Provide the [X, Y] coordinate of the cell's center where the given text is located.  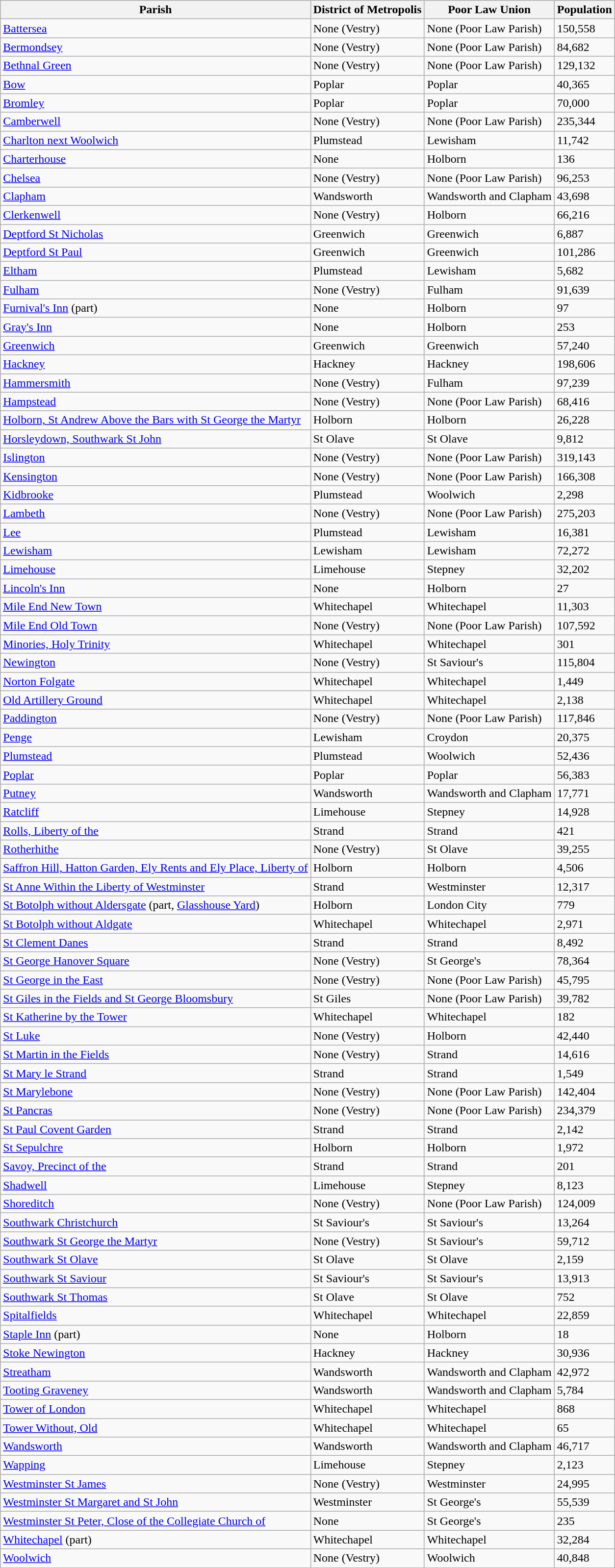
11,303 [585, 607]
66,216 [585, 215]
Bethnal Green [155, 66]
Charlton next Woolwich [155, 140]
42,972 [585, 1371]
52,436 [585, 756]
198,606 [585, 364]
Wapping [155, 1465]
Deptford St Nicholas [155, 234]
Putney [155, 793]
Mile End Old Town [155, 625]
14,928 [585, 812]
St Pancras [155, 1110]
Southwark St George the Martyr [155, 1241]
4,506 [585, 868]
11,742 [585, 140]
59,712 [585, 1241]
20,375 [585, 737]
65 [585, 1428]
2,971 [585, 924]
201 [585, 1167]
St Luke [155, 1036]
70,000 [585, 103]
5,784 [585, 1390]
St Botolph without Aldgate [155, 924]
129,132 [585, 66]
Westminster St Margaret and St John [155, 1502]
Tower Without, Old [155, 1428]
Southwark Christchurch [155, 1222]
142,404 [585, 1092]
72,272 [585, 551]
39,255 [585, 849]
32,284 [585, 1540]
24,995 [585, 1484]
Mile End New Town [155, 607]
Shadwell [155, 1185]
91,639 [585, 290]
27 [585, 588]
Kensington [155, 476]
Rotherhithe [155, 849]
St Anne Within the Liberty of Westminster [155, 887]
136 [585, 159]
St George Hanover Square [155, 961]
1,549 [585, 1073]
78,364 [585, 961]
107,592 [585, 625]
Tower of London [155, 1409]
97,239 [585, 383]
Parish [155, 10]
Ratcliff [155, 812]
Paddington [155, 719]
1,449 [585, 681]
Streatham [155, 1371]
101,286 [585, 252]
Bromley [155, 103]
Horsleydown, Southwark St John [155, 439]
Hammersmith [155, 383]
Westminster St James [155, 1484]
752 [585, 1297]
Minories, Holy Trinity [155, 644]
43,698 [585, 196]
Bermondsey [155, 47]
182 [585, 1017]
68,416 [585, 401]
13,913 [585, 1278]
45,795 [585, 980]
234,379 [585, 1110]
Penge [155, 737]
40,365 [585, 84]
301 [585, 644]
District of Metropolis [367, 10]
30,936 [585, 1353]
Southwark St Saviour [155, 1278]
2,138 [585, 700]
115,804 [585, 663]
117,846 [585, 719]
London City [489, 905]
2,142 [585, 1129]
9,812 [585, 439]
Hampstead [155, 401]
Whitechapel (part) [155, 1540]
46,717 [585, 1446]
16,381 [585, 532]
124,009 [585, 1204]
Population [585, 10]
779 [585, 905]
275,203 [585, 513]
Clapham [155, 196]
17,771 [585, 793]
6,887 [585, 234]
2,298 [585, 495]
1,972 [585, 1148]
Tooting Graveney [155, 1390]
St Mary le Strand [155, 1073]
Deptford St Paul [155, 252]
Camberwell [155, 122]
Poor Law Union [489, 10]
Shoreditch [155, 1204]
St Paul Covent Garden [155, 1129]
26,228 [585, 420]
5,682 [585, 271]
166,308 [585, 476]
96,253 [585, 177]
Westminster St Peter, Close of the Collegiate Church of [155, 1521]
42,440 [585, 1036]
Battersea [155, 28]
22,859 [585, 1316]
56,383 [585, 774]
St Giles [367, 998]
Croydon [489, 737]
Norton Folgate [155, 681]
St Clement Danes [155, 943]
12,317 [585, 887]
14,616 [585, 1054]
150,558 [585, 28]
97 [585, 308]
St Sepulchre [155, 1148]
13,264 [585, 1222]
Saffron Hill, Hatton Garden, Ely Rents and Ely Place, Liberty of [155, 868]
St Marylebone [155, 1092]
Kidbrooke [155, 495]
2,159 [585, 1260]
84,682 [585, 47]
18 [585, 1334]
235,344 [585, 122]
Spitalfields [155, 1316]
Rolls, Liberty of the [155, 831]
8,123 [585, 1185]
St Giles in the Fields and St George Bloomsbury [155, 998]
Savoy, Precinct of the [155, 1167]
253 [585, 327]
Holborn, St Andrew Above the Bars with St George the Martyr [155, 420]
319,143 [585, 457]
Lambeth [155, 513]
Gray's Inn [155, 327]
868 [585, 1409]
Staple Inn (part) [155, 1334]
St Katherine by the Tower [155, 1017]
Stoke Newington [155, 1353]
40,848 [585, 1558]
Newington [155, 663]
235 [585, 1521]
8,492 [585, 943]
Chelsea [155, 177]
Southwark St Thomas [155, 1297]
Lincoln's Inn [155, 588]
Old Artillery Ground [155, 700]
39,782 [585, 998]
Clerkenwell [155, 215]
Southwark St Olave [155, 1260]
Lee [155, 532]
St Martin in the Fields [155, 1054]
St Botolph without Aldersgate (part, Glasshouse Yard) [155, 905]
57,240 [585, 346]
Islington [155, 457]
2,123 [585, 1465]
Charterhouse [155, 159]
Eltham [155, 271]
32,202 [585, 570]
421 [585, 831]
55,539 [585, 1502]
Furnival's Inn (part) [155, 308]
St George in the East [155, 980]
Bow [155, 84]
